Search for the cell housing the specified text and yield its (X, Y) center coordinate. 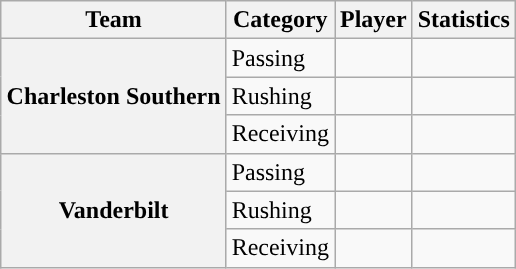
Charleston Southern (114, 96)
Player (373, 20)
Category (280, 20)
Team (114, 20)
Statistics (464, 20)
Vanderbilt (114, 210)
